For the text-containing cell, return its midpoint in [x, y] coordinate format. 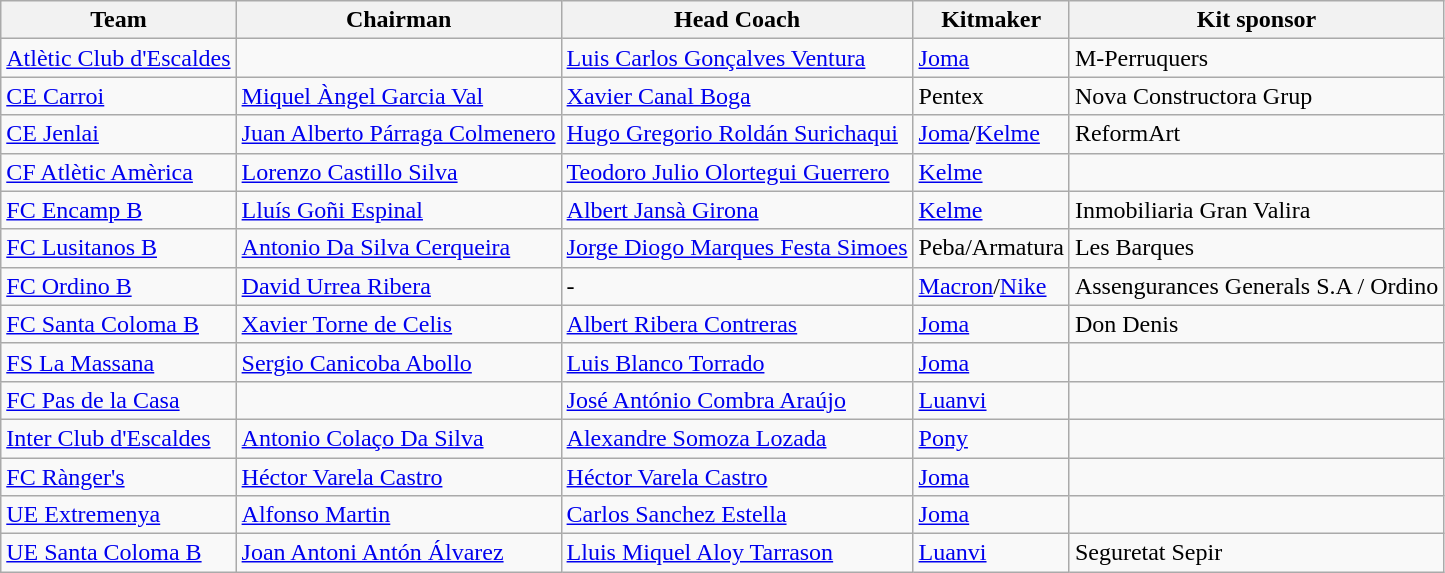
Head Coach [737, 20]
Kit sponsor [1256, 20]
FC Encamp B [118, 210]
Miquel Àngel Garcia Val [398, 96]
CF Atlètic Amèrica [118, 172]
FC Lusitanos B [118, 248]
Antonio Colaço Da Silva [398, 438]
Pony [991, 438]
Chairman [398, 20]
Xavier Canal Boga [737, 96]
CE Carroi [118, 96]
Joan Antoni Antón Álvarez [398, 553]
Albert Ribera Contreras [737, 324]
Macron/Nike [991, 286]
UE Extremenya [118, 515]
Lorenzo Castillo Silva [398, 172]
Sergio Canicoba Abollo [398, 362]
Don Denis [1256, 324]
Albert Jansà Girona [737, 210]
Pentex [991, 96]
Lluis Miquel Aloy Tarrason [737, 553]
- [737, 286]
M-Perruquers [1256, 58]
Xavier Torne de Celis [398, 324]
Nova Constructora Grup [1256, 96]
Luis Blanco Torrado [737, 362]
Alexandre Somoza Lozada [737, 438]
FS La Massana [118, 362]
CE Jenlai [118, 134]
Les Barques [1256, 248]
Peba/Armatura [991, 248]
ReformArt [1256, 134]
Carlos Sanchez Estella [737, 515]
Seguretat Sepir [1256, 553]
Lluís Goñi Espinal [398, 210]
Teodoro Julio Olortegui Guerrero [737, 172]
FC Rànger's [118, 477]
Inmobiliaria Gran Valira [1256, 210]
Juan Alberto Párraga Colmenero [398, 134]
UE Santa Coloma B [118, 553]
Team [118, 20]
Joma/Kelme [991, 134]
Antonio Da Silva Cerqueira [398, 248]
Kitmaker [991, 20]
Atlètic Club d'Escaldes [118, 58]
FC Pas de la Casa [118, 400]
Inter Club d'Escaldes [118, 438]
José António Combra Araújo [737, 400]
Hugo Gregorio Roldán Surichaqui [737, 134]
Luis Carlos Gonçalves Ventura [737, 58]
Alfonso Martin [398, 515]
David Urrea Ribera [398, 286]
FC Ordino B [118, 286]
FC Santa Coloma B [118, 324]
Jorge Diogo Marques Festa Simoes [737, 248]
Assengurances Generals S.A / Ordino [1256, 286]
